Determine the (x, y) coordinate at the center of the cell enclosing the given text.  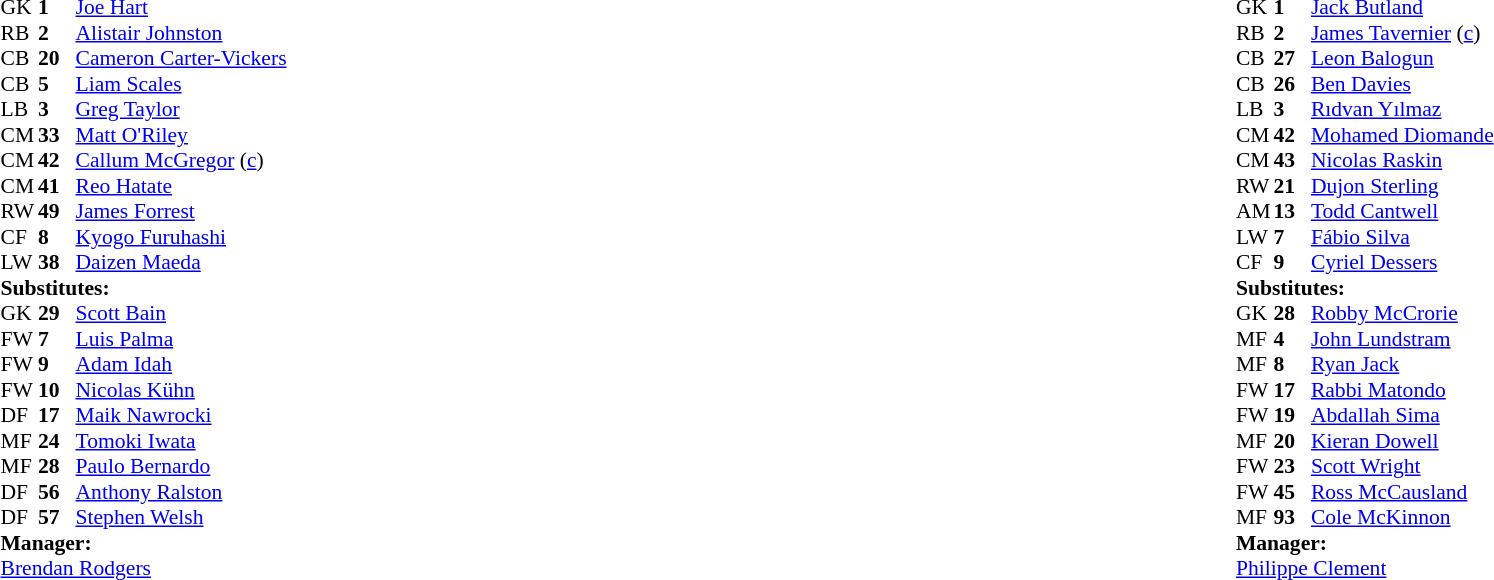
Leon Balogun (1402, 59)
19 (1292, 415)
Scott Wright (1402, 467)
John Lundstram (1402, 339)
Maik Nawrocki (182, 415)
56 (57, 492)
Nicolas Raskin (1402, 161)
Scott Bain (182, 313)
Alistair Johnston (182, 33)
4 (1292, 339)
Ryan Jack (1402, 365)
James Tavernier (c) (1402, 33)
Luis Palma (182, 339)
43 (1292, 161)
Paulo Bernardo (182, 467)
Nicolas Kühn (182, 390)
James Forrest (182, 211)
23 (1292, 467)
Abdallah Sima (1402, 415)
Robby McCrorie (1402, 313)
Matt O'Riley (182, 135)
Tomoki Iwata (182, 441)
Ross McCausland (1402, 492)
10 (57, 390)
26 (1292, 84)
Rabbi Matondo (1402, 390)
Reo Hatate (182, 186)
45 (1292, 492)
93 (1292, 517)
29 (57, 313)
Cameron Carter-Vickers (182, 59)
Dujon Sterling (1402, 186)
Todd Cantwell (1402, 211)
AM (1255, 211)
Cole McKinnon (1402, 517)
Liam Scales (182, 84)
Daizen Maeda (182, 263)
Callum McGregor (c) (182, 161)
Greg Taylor (182, 109)
Fábio Silva (1402, 237)
Cyriel Dessers (1402, 263)
Kieran Dowell (1402, 441)
13 (1292, 211)
Rıdvan Yılmaz (1402, 109)
57 (57, 517)
27 (1292, 59)
21 (1292, 186)
49 (57, 211)
Adam Idah (182, 365)
Stephen Welsh (182, 517)
Mohamed Diomande (1402, 135)
24 (57, 441)
33 (57, 135)
38 (57, 263)
5 (57, 84)
Kyogo Furuhashi (182, 237)
Ben Davies (1402, 84)
Anthony Ralston (182, 492)
41 (57, 186)
